Find where the given text appears and provide that cell's center as [x, y] coordinate. 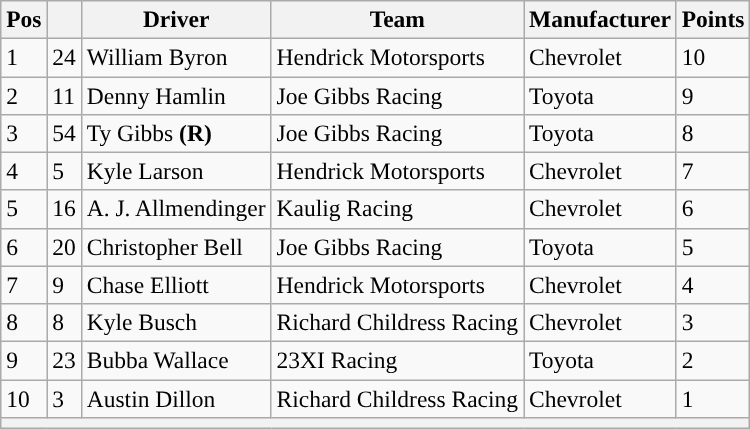
11 [64, 95]
Austin Dillon [176, 398]
Kaulig Racing [397, 209]
Denny Hamlin [176, 95]
Ty Gibbs (R) [176, 133]
Points [713, 19]
Christopher Bell [176, 247]
20 [64, 247]
Pos [24, 19]
Manufacturer [600, 19]
54 [64, 133]
Bubba Wallace [176, 360]
Kyle Busch [176, 322]
Team [397, 19]
William Byron [176, 57]
16 [64, 209]
Driver [176, 19]
Kyle Larson [176, 171]
23 [64, 360]
23XI Racing [397, 360]
Chase Elliott [176, 285]
A. J. Allmendinger [176, 209]
24 [64, 57]
